Pinpoint the cell where the given text exists, returning its [X, Y] midpoint coordinate. 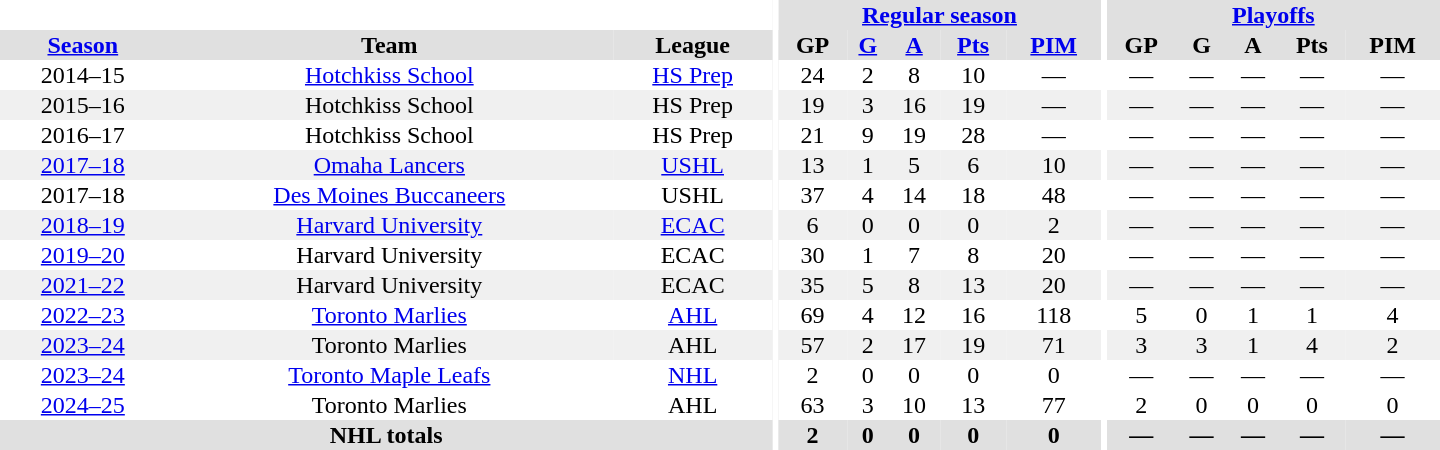
17 [914, 345]
57 [812, 345]
2021–22 [83, 285]
7 [914, 255]
71 [1054, 345]
Des Moines Buccaneers [390, 195]
2016–17 [83, 135]
30 [812, 255]
NHL totals [386, 435]
2018–19 [83, 225]
69 [812, 315]
Omaha Lancers [390, 165]
35 [812, 285]
Playoffs [1274, 15]
Regular season [940, 15]
NHL [692, 375]
2015–16 [83, 105]
2014–15 [83, 75]
Toronto Maple Leafs [390, 375]
9 [868, 135]
14 [914, 195]
28 [974, 135]
48 [1054, 195]
24 [812, 75]
63 [812, 405]
118 [1054, 315]
37 [812, 195]
League [692, 45]
2022–23 [83, 315]
77 [1054, 405]
Season [83, 45]
18 [974, 195]
12 [914, 315]
21 [812, 135]
2019–20 [83, 255]
2024–25 [83, 405]
Team [390, 45]
